Pinpoint the cell where the given text exists, returning its [x, y] midpoint coordinate. 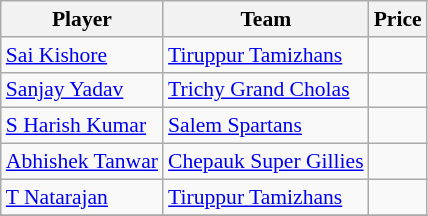
Sai Kishore [82, 55]
Trichy Grand Cholas [266, 90]
S Harish Kumar [82, 126]
Chepauk Super Gillies [266, 162]
T Natarajan [82, 197]
Price [398, 19]
Sanjay Yadav [82, 90]
Team [266, 19]
Player [82, 19]
Salem Spartans [266, 126]
Abhishek Tanwar [82, 162]
